From the cell containing the given text, extract its center point as [x, y] coordinate. 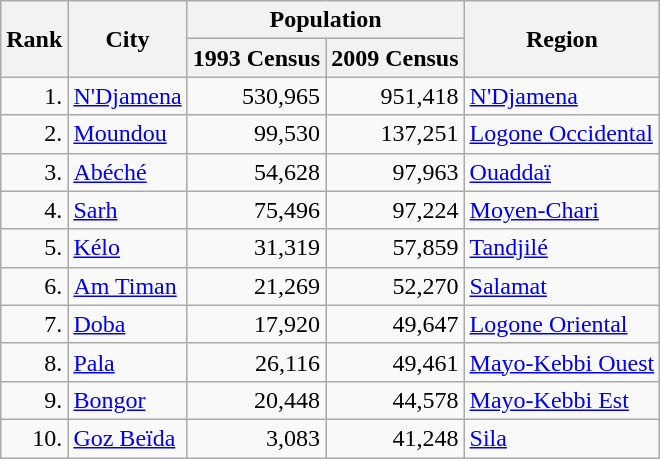
9. [34, 400]
Goz Beïda [128, 438]
41,248 [395, 438]
City [128, 39]
Rank [34, 39]
Population [326, 20]
Logone Occidental [562, 134]
54,628 [256, 172]
951,418 [395, 96]
52,270 [395, 286]
Tandjilé [562, 248]
Doba [128, 324]
Moundou [128, 134]
2009 Census [395, 58]
2. [34, 134]
Kélo [128, 248]
17,920 [256, 324]
26,116 [256, 362]
1993 Census [256, 58]
44,578 [395, 400]
49,647 [395, 324]
Bongor [128, 400]
4. [34, 210]
Mayo-Kebbi Est [562, 400]
Mayo-Kebbi Ouest [562, 362]
Sarh [128, 210]
Moyen-Chari [562, 210]
Ouaddaï [562, 172]
5. [34, 248]
57,859 [395, 248]
Abéché [128, 172]
8. [34, 362]
Region [562, 39]
21,269 [256, 286]
1. [34, 96]
7. [34, 324]
3. [34, 172]
Salamat [562, 286]
Am Timan [128, 286]
Sila [562, 438]
530,965 [256, 96]
99,530 [256, 134]
97,963 [395, 172]
49,461 [395, 362]
31,319 [256, 248]
Logone Oriental [562, 324]
3,083 [256, 438]
Pala [128, 362]
137,251 [395, 134]
97,224 [395, 210]
75,496 [256, 210]
20,448 [256, 400]
10. [34, 438]
6. [34, 286]
